Extract the [X, Y] coordinate from the center of the cell holding the provided text.  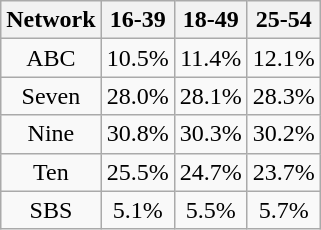
28.3% [284, 96]
30.3% [210, 134]
30.2% [284, 134]
Seven [51, 96]
12.1% [284, 58]
5.1% [138, 210]
Nine [51, 134]
5.7% [284, 210]
SBS [51, 210]
30.8% [138, 134]
16-39 [138, 20]
Ten [51, 172]
28.1% [210, 96]
23.7% [284, 172]
ABC [51, 58]
24.7% [210, 172]
11.4% [210, 58]
25.5% [138, 172]
Network [51, 20]
25-54 [284, 20]
5.5% [210, 210]
10.5% [138, 58]
18-49 [210, 20]
28.0% [138, 96]
